For the text-containing cell, return its midpoint in (x, y) coordinate format. 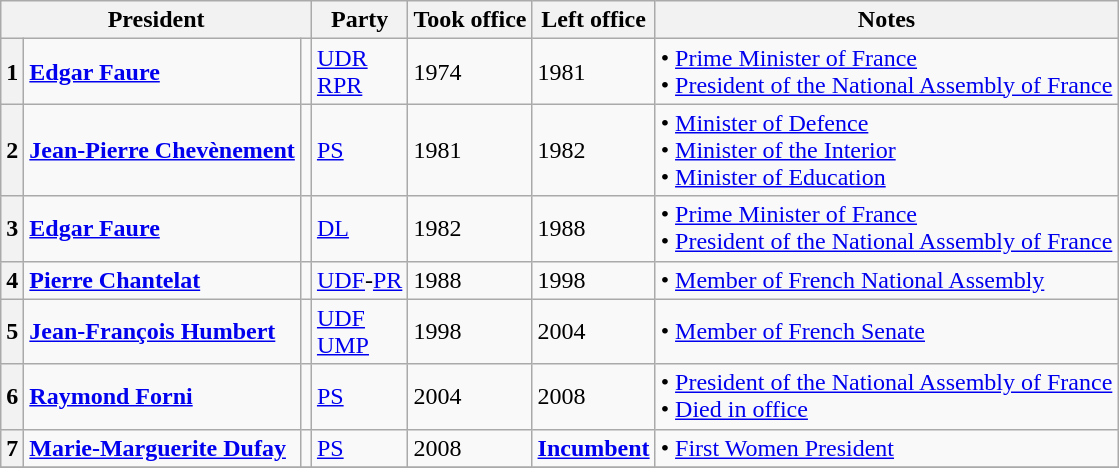
President (156, 20)
3 (12, 228)
UDF UMP (359, 332)
6 (12, 396)
• Member of French Senate (886, 332)
Jean-Pierre Chevènement (162, 150)
UDR RPR (359, 72)
1 (12, 72)
4 (12, 280)
1974 (470, 72)
Left office (594, 20)
Raymond Forni (162, 396)
7 (12, 448)
Jean-François Humbert (162, 332)
2 (12, 150)
Marie-Marguerite Dufay (162, 448)
• Member of French National Assembly (886, 280)
Party (359, 20)
• President of the National Assembly of France • Died in office (886, 396)
• Minister of Defence • Minister of the Interior • Minister of Education (886, 150)
Notes (886, 20)
DL (359, 228)
5 (12, 332)
• First Women President (886, 448)
Incumbent (594, 448)
Pierre Chantelat (162, 280)
UDF-PR (359, 280)
Took office (470, 20)
